Provide the (x, y) coordinate of the cell's center where the given text is located.  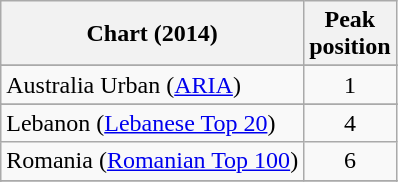
4 (350, 123)
Chart (2014) (152, 34)
Romania (Romanian Top 100) (152, 161)
Australia Urban (ARIA) (152, 85)
Lebanon (Lebanese Top 20) (152, 123)
1 (350, 85)
6 (350, 161)
Peakposition (350, 34)
